Detect which cell encompasses the target text, then output its [X, Y] center coordinate. 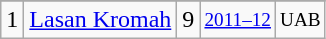
2011–12 [238, 20]
UAB [301, 20]
1 [12, 20]
Lasan Kromah [100, 20]
9 [188, 20]
